Identify which cell holds the provided text, then report its (X, Y) central coordinate. 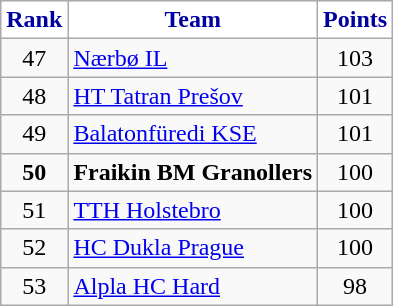
98 (356, 286)
Nærbø IL (193, 58)
50 (34, 172)
Fraikin BM Granollers (193, 172)
52 (34, 248)
HT Tatran Prešov (193, 96)
51 (34, 210)
47 (34, 58)
103 (356, 58)
Rank (34, 20)
Alpla HC Hard (193, 286)
53 (34, 286)
HC Dukla Prague (193, 248)
TTH Holstebro (193, 210)
48 (34, 96)
Points (356, 20)
Team (193, 20)
Balatonfüredi KSE (193, 134)
49 (34, 134)
